Determine the [x, y] coordinate at the center of the cell enclosing the given text.  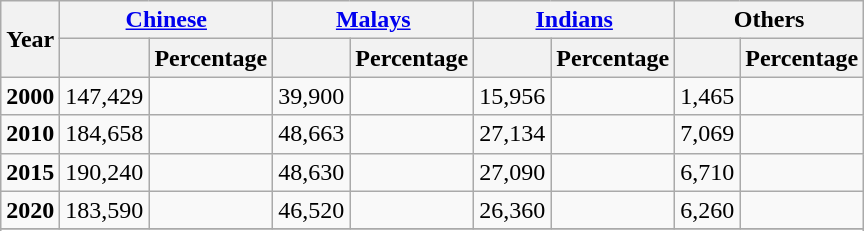
2010 [30, 134]
27,090 [512, 172]
27,134 [512, 134]
Malays [374, 20]
7,069 [708, 134]
190,240 [104, 172]
48,630 [312, 172]
147,429 [104, 96]
1,465 [708, 96]
6,260 [708, 210]
Chinese [166, 20]
2015 [30, 172]
183,590 [104, 210]
26,360 [512, 210]
184,658 [104, 134]
39,900 [312, 96]
2000 [30, 96]
Others [770, 20]
2020 [30, 210]
46,520 [312, 210]
15,956 [512, 96]
6,710 [708, 172]
Indians [574, 20]
48,663 [312, 134]
Year [30, 39]
